Scan for the cell matching the given text and deliver its (X, Y) coordinate at center. 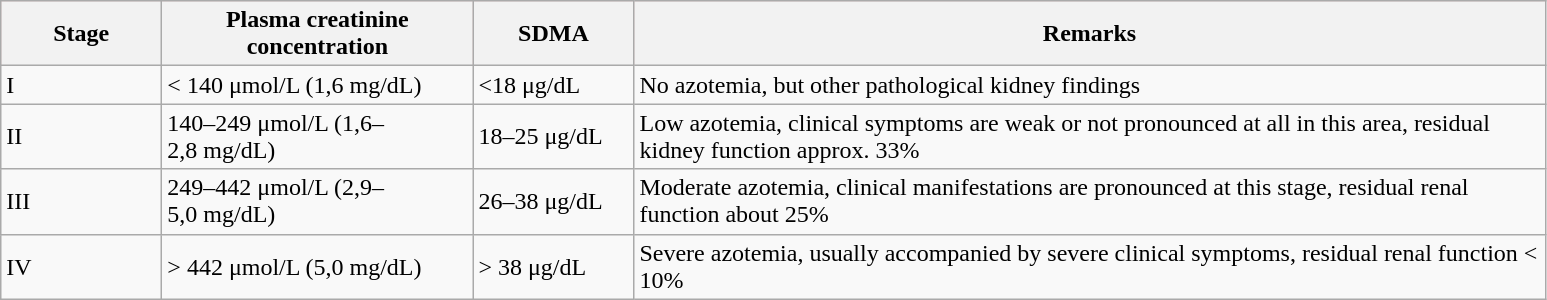
Low azotemia, clinical symptoms are weak or not pronounced at all in this area, residual kidney function approx. 33% (1090, 136)
II (82, 136)
140–249 μmol/L (1,6–2,8 mg/dL) (318, 136)
18–25 μg/dL (554, 136)
< 140 μmol/L (1,6 mg/dL) (318, 85)
IV (82, 266)
> 38 μg/dL (554, 266)
Severe azotemia, usually accompanied by severe clinical symptoms, residual renal function < 10% (1090, 266)
No azotemia, but other pathological kidney findings (1090, 85)
Plasma creatinine concentration (318, 34)
III (82, 202)
SDMA (554, 34)
249–442 μmol/L (2,9–5,0 mg/dL) (318, 202)
> 442 μmol/L (5,0 mg/dL) (318, 266)
I (82, 85)
<18 μg/dL (554, 85)
Remarks (1090, 34)
Stage (82, 34)
Moderate azotemia, clinical manifestations are pronounced at this stage, residual renal function about 25% (1090, 202)
26–38 μg/dL (554, 202)
